Provide the [X, Y] coordinate of the cell's center where the given text is located.  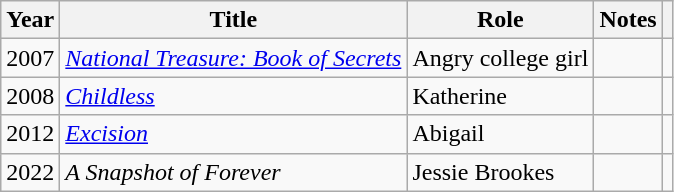
Notes [628, 20]
2022 [30, 172]
Abigail [500, 134]
Childless [234, 96]
National Treasure: Book of Secrets [234, 58]
Katherine [500, 96]
Year [30, 20]
Jessie Brookes [500, 172]
2007 [30, 58]
A Snapshot of Forever [234, 172]
Angry college girl [500, 58]
Title [234, 20]
2008 [30, 96]
Role [500, 20]
Excision [234, 134]
2012 [30, 134]
